Identify which cell holds the provided text, then report its (X, Y) central coordinate. 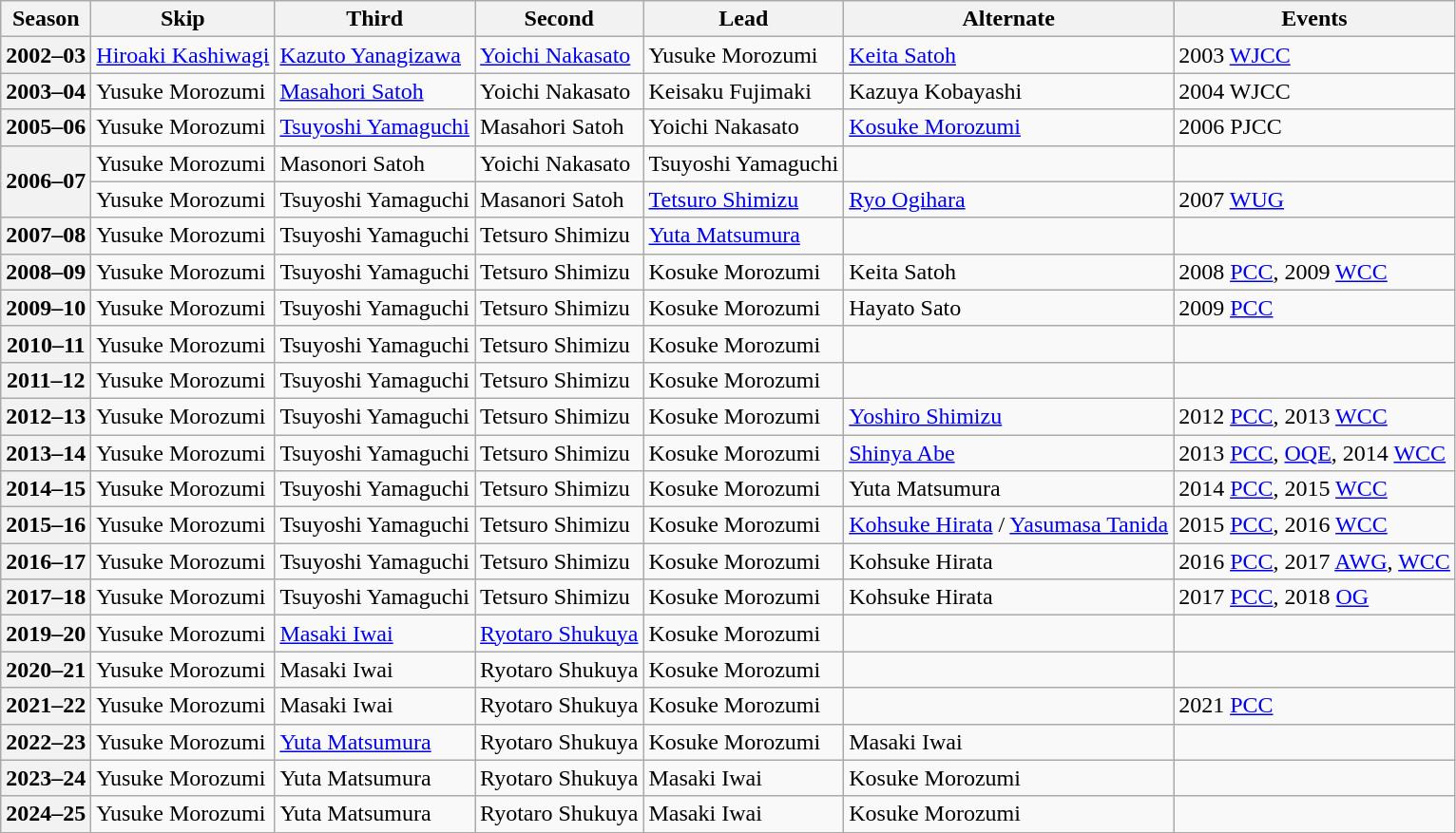
2008–09 (46, 272)
2004 WJCC (1315, 91)
2012–13 (46, 416)
Yoshiro Shimizu (1009, 416)
Events (1315, 19)
2024–25 (46, 814)
2016 PCC, 2017 AWG, WCC (1315, 561)
Second (559, 19)
Keisaku Fujimaki (743, 91)
Season (46, 19)
Shinya Abe (1009, 453)
2019–20 (46, 634)
2014 PCC, 2015 WCC (1315, 489)
Skip (182, 19)
Masonori Satoh (374, 163)
Third (374, 19)
2017 PCC, 2018 OG (1315, 597)
2012 PCC, 2013 WCC (1315, 416)
2006 PJCC (1315, 127)
Masanori Satoh (559, 199)
Alternate (1009, 19)
2017–18 (46, 597)
2014–15 (46, 489)
2023–24 (46, 778)
2021 PCC (1315, 706)
2006–07 (46, 181)
2002–03 (46, 55)
2015–16 (46, 525)
Kazuto Yanagizawa (374, 55)
2013 PCC, OQE, 2014 WCC (1315, 453)
2015 PCC, 2016 WCC (1315, 525)
Ryo Ogihara (1009, 199)
Kazuya Kobayashi (1009, 91)
2003 WJCC (1315, 55)
Hayato Sato (1009, 308)
2009 PCC (1315, 308)
2022–23 (46, 742)
2007 WUG (1315, 199)
2011–12 (46, 380)
2003–04 (46, 91)
2005–06 (46, 127)
2020–21 (46, 670)
2010–11 (46, 344)
2013–14 (46, 453)
2007–08 (46, 236)
Hiroaki Kashiwagi (182, 55)
2021–22 (46, 706)
2009–10 (46, 308)
2008 PCC, 2009 WCC (1315, 272)
Kohsuke Hirata / Yasumasa Tanida (1009, 525)
2016–17 (46, 561)
Lead (743, 19)
